Identify which cell holds the provided text, then report its (x, y) central coordinate. 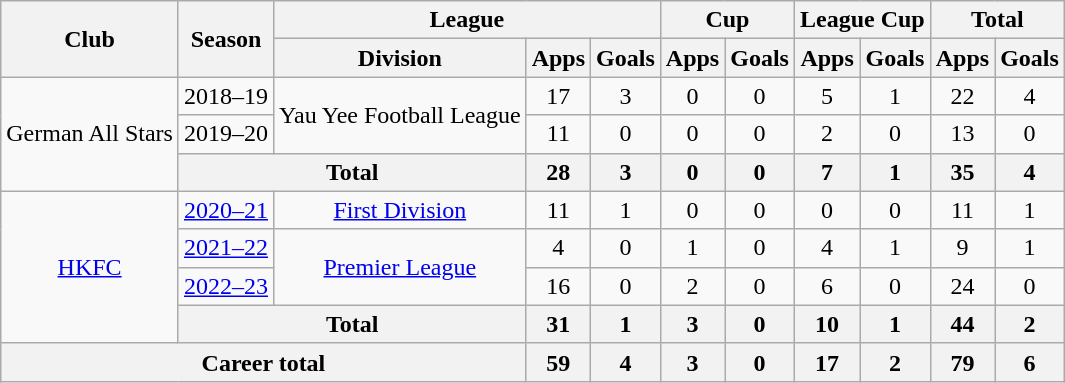
Career total (264, 362)
League Cup (862, 20)
2018–19 (226, 96)
2019–20 (226, 134)
Premier League (400, 267)
31 (558, 324)
22 (962, 96)
Cup (727, 20)
2022–23 (226, 286)
German All Stars (90, 134)
35 (962, 172)
13 (962, 134)
79 (962, 362)
10 (826, 324)
Yau Yee Football League (400, 115)
24 (962, 286)
Club (90, 39)
7 (826, 172)
2021–22 (226, 248)
Division (400, 58)
44 (962, 324)
Season (226, 39)
First Division (400, 210)
16 (558, 286)
28 (558, 172)
5 (826, 96)
HKFC (90, 267)
2020–21 (226, 210)
9 (962, 248)
59 (558, 362)
League (468, 20)
